Determine the [x, y] coordinate at the center of the cell enclosing the given text.  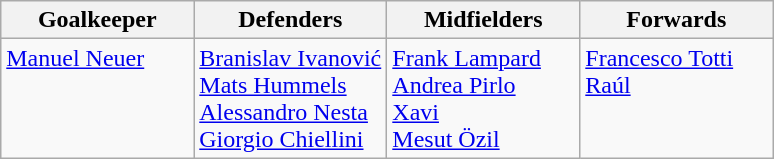
Goalkeeper [98, 20]
Francesco Totti Raúl [676, 98]
Branislav Ivanović Mats Hummels Alessandro Nesta Giorgio Chiellini [290, 98]
Midfielders [484, 20]
Manuel Neuer [98, 98]
Frank Lampard Andrea Pirlo Xavi Mesut Özil [484, 98]
Forwards [676, 20]
Defenders [290, 20]
